Search for the cell housing the specified text and yield its [x, y] center coordinate. 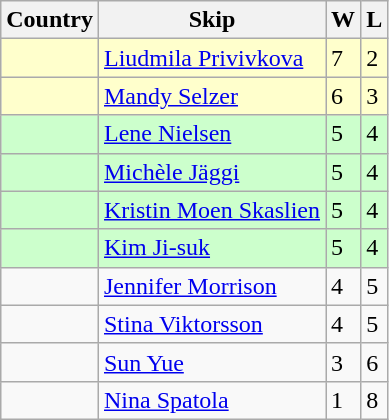
Jennifer Morrison [212, 286]
Kristin Moen Skaslien [212, 210]
2 [374, 58]
1 [344, 400]
8 [374, 400]
Michèle Jäggi [212, 172]
Nina Spatola [212, 400]
L [374, 20]
W [344, 20]
7 [344, 58]
Kim Ji-suk [212, 248]
Lene Nielsen [212, 134]
Mandy Selzer [212, 96]
Stina Viktorsson [212, 324]
Liudmila Privivkova [212, 58]
Sun Yue [212, 362]
Skip [212, 20]
Country [50, 20]
